From the cell containing the given text, extract its center point as [x, y] coordinate. 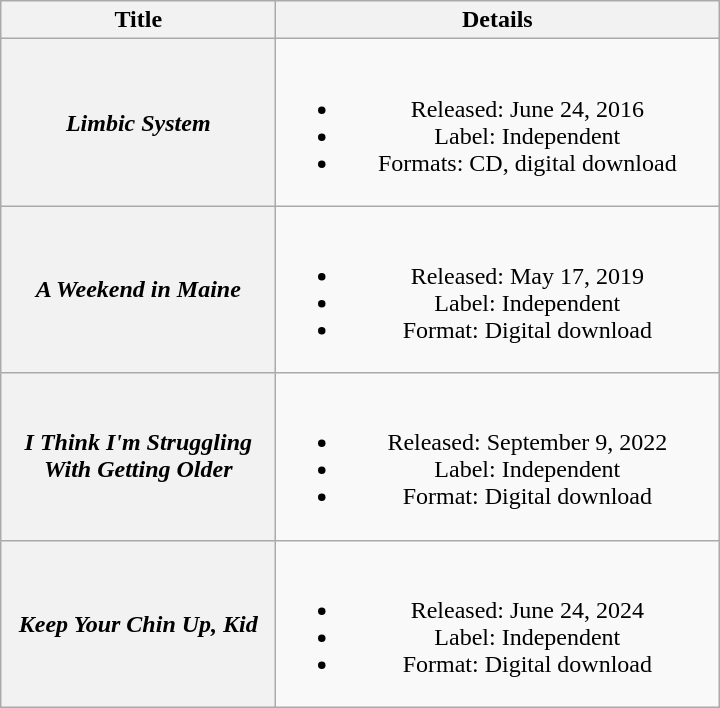
I Think I'm Struggling With Getting Older [138, 456]
Limbic System [138, 122]
Details [498, 20]
Title [138, 20]
Released: May 17, 2019Label: IndependentFormat: Digital download [498, 290]
Released: June 24, 2016Label: IndependentFormats: CD, digital download [498, 122]
Released: September 9, 2022Label: IndependentFormat: Digital download [498, 456]
A Weekend in Maine [138, 290]
Keep Your Chin Up, Kid [138, 624]
Released: June 24, 2024Label: IndependentFormat: Digital download [498, 624]
